Search for the cell housing the specified text and yield its (x, y) center coordinate. 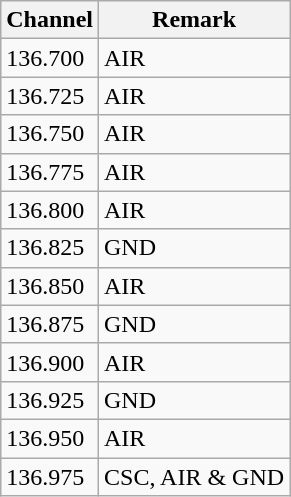
136.700 (50, 58)
Remark (194, 20)
136.825 (50, 248)
136.800 (50, 210)
136.750 (50, 134)
Channel (50, 20)
136.925 (50, 400)
CSC, AIR & GND (194, 477)
136.950 (50, 438)
136.875 (50, 324)
136.900 (50, 362)
136.725 (50, 96)
136.775 (50, 172)
136.850 (50, 286)
136.975 (50, 477)
